Capture the cell that displays the provided text and extract its (x, y) central coordinate. 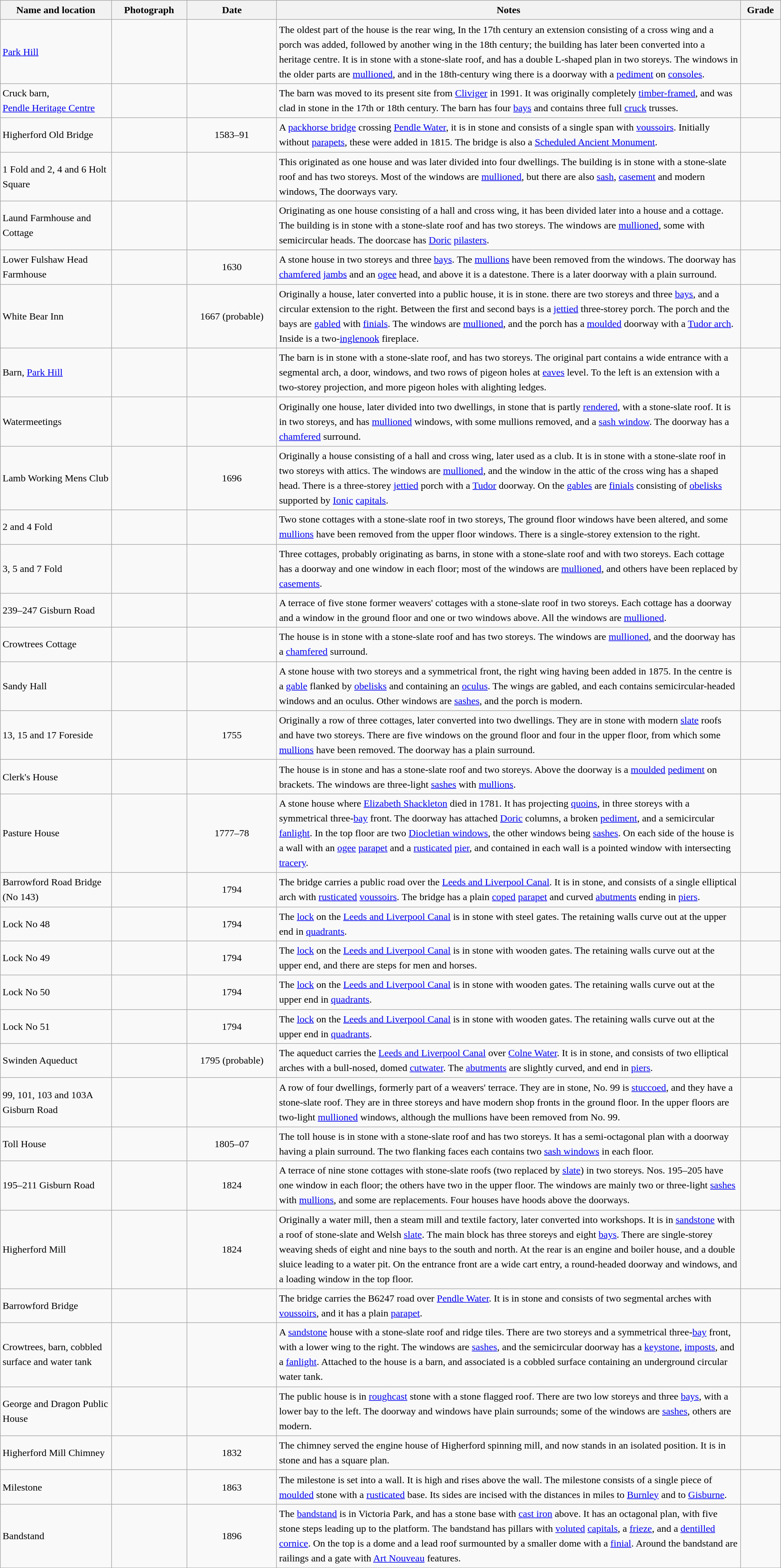
White Bear Inn (56, 316)
Cruck barn,Pendle Heritage Centre (56, 100)
Higherford Old Bridge (56, 135)
Notes (508, 10)
Bandstand (56, 1536)
Laund Farmhouse and Cottage (56, 226)
3, 5 and 7 Fold (56, 569)
1795 (probable) (232, 1061)
Toll House (56, 1144)
Barn, Park Hill (56, 372)
Barrowford Road Bridge (No 143) (56, 889)
1667 (probable) (232, 316)
1 Fold and 2, 4 and 6 Holt Square (56, 176)
1863 (232, 1487)
Crowtrees Cottage (56, 645)
Barrowford Bridge (56, 1306)
1805–07 (232, 1144)
1630 (232, 267)
Lock No 48 (56, 924)
1777–78 (232, 833)
Park Hill (56, 52)
Lock No 50 (56, 992)
Lock No 51 (56, 1026)
Clerk's House (56, 777)
Sandy Hall (56, 686)
Crowtrees, barn, cobbled surface and water tank (56, 1355)
Milestone (56, 1487)
Lamb Working Mens Club (56, 478)
Name and location (56, 10)
The lock on the Leeds and Liverpool Canal is in stone with steel gates. The retaining walls curve out at the upper end in quadrants. (508, 924)
Higherford Mill (56, 1249)
George and Dragon Public House (56, 1412)
99, 101, 103 and 103A Gisburn Road (56, 1102)
The house is in stone with a stone-slate roof and has two storeys. The windows are mullioned, and the doorway has a chamfered surround. (508, 645)
Photograph (149, 10)
2 and 4 Fold (56, 527)
1896 (232, 1536)
Swinden Aqueduct (56, 1061)
The chimney served the engine house of Higherford spinning mill, and now stands in an isolated position. It is in stone and has a square plan. (508, 1453)
Date (232, 10)
239–247 Gisburn Road (56, 610)
1696 (232, 478)
1832 (232, 1453)
195–211 Gisburn Road (56, 1185)
1755 (232, 735)
Pasture House (56, 833)
Watermeetings (56, 422)
Lower Fulshaw Head Farmhouse (56, 267)
Lock No 49 (56, 958)
13, 15 and 17 Foreside (56, 735)
Higherford Mill Chimney (56, 1453)
The bridge carries the B6247 road over Pendle Water. It is in stone and consists of two segmental arches with voussoirs, and it has a plain parapet. (508, 1306)
Grade (760, 10)
1583–91 (232, 135)
